Pinpoint the cell where the given text exists, returning its (x, y) midpoint coordinate. 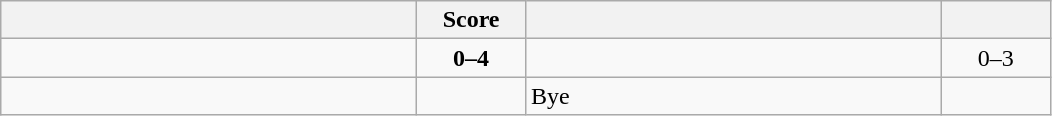
0–3 (996, 58)
Bye (733, 96)
Score (472, 20)
0–4 (472, 58)
